From the cell containing the given text, extract its center point as (x, y) coordinate. 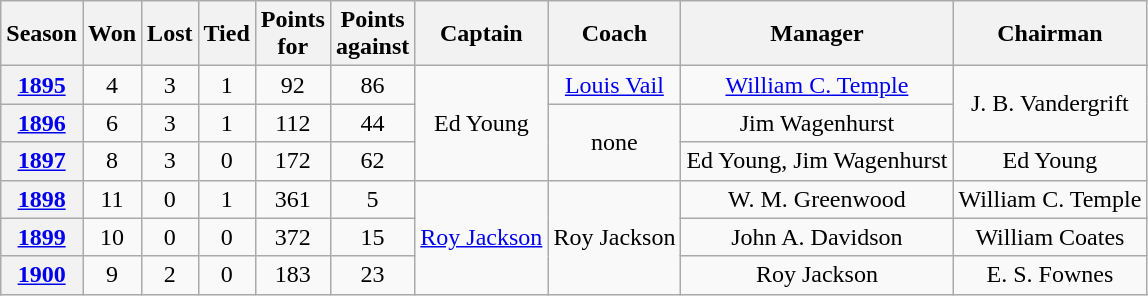
172 (292, 161)
2 (170, 275)
10 (112, 237)
Louis Vail (614, 85)
15 (372, 237)
62 (372, 161)
Won (112, 34)
Tied (226, 34)
Pointsagainst (372, 34)
9 (112, 275)
1898 (42, 199)
44 (372, 123)
8 (112, 161)
1895 (42, 85)
Captain (482, 34)
86 (372, 85)
5 (372, 199)
W. M. Greenwood (817, 199)
112 (292, 123)
Season (42, 34)
92 (292, 85)
Manager (817, 34)
1900 (42, 275)
E. S. Fownes (1050, 275)
Ed Young, Jim Wagenhurst (817, 161)
361 (292, 199)
J. B. Vandergrift (1050, 104)
1897 (42, 161)
4 (112, 85)
none (614, 142)
Lost (170, 34)
183 (292, 275)
Chairman (1050, 34)
372 (292, 237)
Coach (614, 34)
6 (112, 123)
Pointsfor (292, 34)
1896 (42, 123)
William Coates (1050, 237)
11 (112, 199)
John A. Davidson (817, 237)
Jim Wagenhurst (817, 123)
1899 (42, 237)
23 (372, 275)
